Scan for the cell matching the given text and deliver its (x, y) coordinate at center. 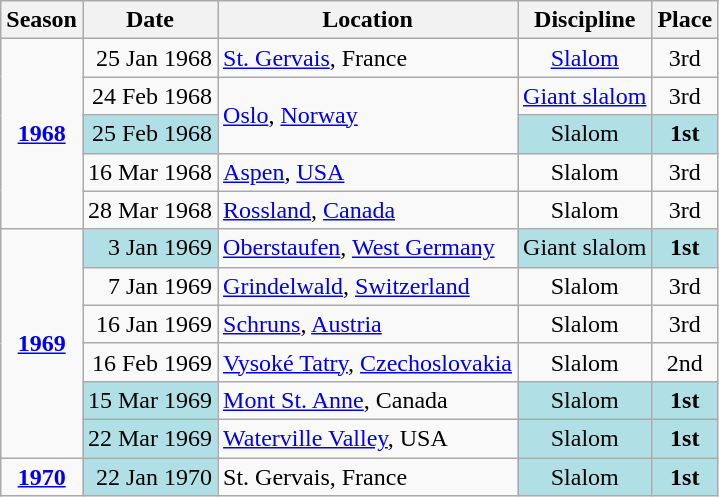
Rossland, Canada (368, 210)
16 Jan 1969 (150, 324)
1968 (42, 134)
Vysoké Tatry, Czechoslovakia (368, 362)
Waterville Valley, USA (368, 438)
Oslo, Norway (368, 115)
Season (42, 20)
1970 (42, 477)
22 Jan 1970 (150, 477)
Grindelwald, Switzerland (368, 286)
25 Feb 1968 (150, 134)
Aspen, USA (368, 172)
Place (685, 20)
Schruns, Austria (368, 324)
Discipline (585, 20)
15 Mar 1969 (150, 400)
Location (368, 20)
1969 (42, 343)
16 Feb 1969 (150, 362)
25 Jan 1968 (150, 58)
2nd (685, 362)
16 Mar 1968 (150, 172)
Mont St. Anne, Canada (368, 400)
7 Jan 1969 (150, 286)
22 Mar 1969 (150, 438)
24 Feb 1968 (150, 96)
3 Jan 1969 (150, 248)
Date (150, 20)
Oberstaufen, West Germany (368, 248)
28 Mar 1968 (150, 210)
